Pinpoint the cell where the given text exists, returning its [X, Y] midpoint coordinate. 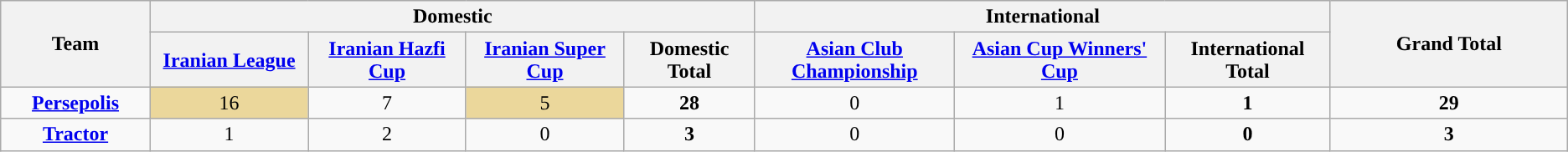
Iranian League [229, 60]
International [1042, 17]
7 [387, 103]
29 [1449, 103]
16 [229, 103]
Domestic [452, 17]
Grand Total [1449, 43]
Tractor [75, 134]
Team [75, 43]
Asian Club Championship [854, 60]
Iranian Hazfi Cup [387, 60]
2 [387, 134]
Domestic Total [690, 60]
Iranian Super Cup [544, 60]
Persepolis [75, 103]
28 [690, 103]
Asian Cup Winners' Cup [1059, 60]
5 [544, 103]
International Total [1248, 60]
